Identify which cell holds the provided text, then report its (x, y) central coordinate. 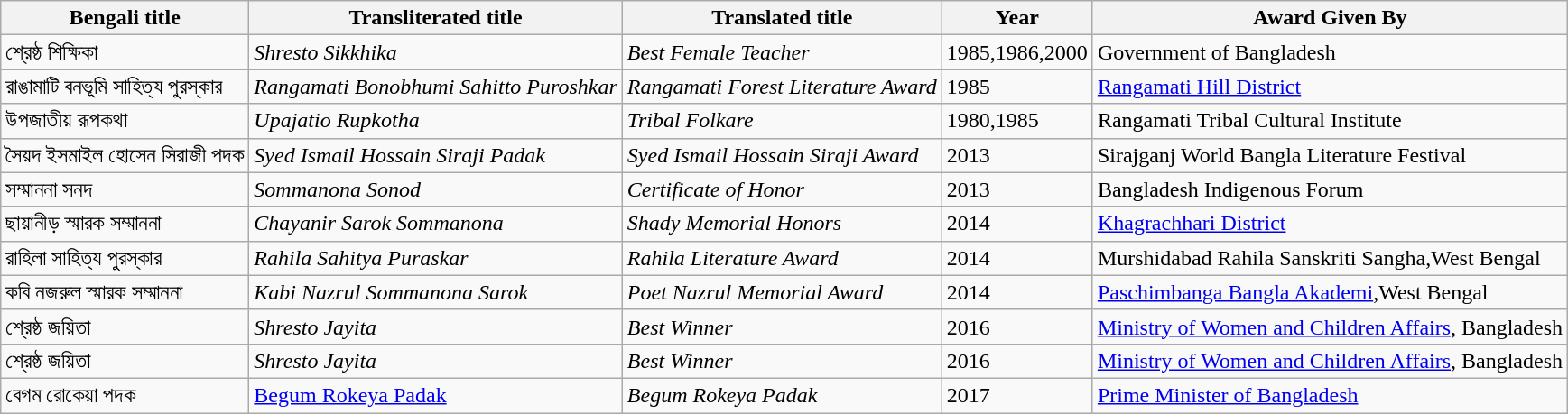
Tribal Folkare (782, 121)
Bangladesh Indigenous Forum (1330, 189)
Murshidabad Rahila Sanskriti Sangha,West Bengal (1330, 258)
2017 (1016, 395)
বেগম রোকেয়া পদক (125, 395)
Chayanir Sarok Sommanona (436, 224)
Rahila Sahitya Puraskar (436, 258)
উপজাতীয় রূপকথা (125, 121)
Government of Bangladesh (1330, 52)
রাহিলা সাহিত্য পুরস্কার (125, 258)
Year (1016, 18)
সম্মাননা সনদ (125, 189)
1985,1986,2000 (1016, 52)
Sirajganj World Bangla Literature Festival (1330, 155)
Khagrachhari District (1330, 224)
কবি নজরুল স্মারক সম্মাননা (125, 292)
Award Given By (1330, 18)
Transliterated title (436, 18)
Poet Nazrul Memorial Award (782, 292)
Rangamati Tribal Cultural Institute (1330, 121)
Paschimbanga Bangla Akademi,West Bengal (1330, 292)
Shresto Sikkhika (436, 52)
Certificate of Honor (782, 189)
Syed Ismail Hossain Siraji Award (782, 155)
ছায়ানীড় স্মারক সম্মাননা (125, 224)
Upajatio Rupkotha (436, 121)
Sommanona Sonod (436, 189)
Bengali title (125, 18)
Shady Memorial Honors (782, 224)
Rangamati Hill District (1330, 87)
শ্রেষ্ঠ শিক্ষিকা (125, 52)
Rangamati Bonobhumi Sahitto Puroshkar (436, 87)
Rangamati Forest Literature Award (782, 87)
Prime Minister of Bangladesh (1330, 395)
Rahila Literature Award (782, 258)
রাঙামাটি বনভূমি সাহিত্য পুরস্কার (125, 87)
1980,1985 (1016, 121)
Translated title (782, 18)
Kabi Nazrul Sommanona Sarok (436, 292)
Syed Ismail Hossain Siraji Padak (436, 155)
সৈয়দ ইসমাইল হোসেন সিরাজী পদক (125, 155)
Best Female Teacher (782, 52)
1985 (1016, 87)
